Locate the cell with the specified text and output its (X, Y) center coordinate. 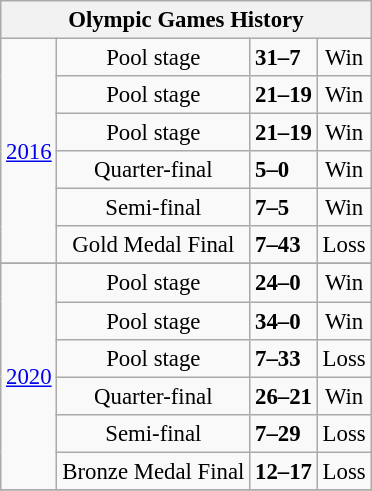
26–21 (284, 396)
7–29 (284, 433)
2020 (29, 377)
Gold Medal Final (154, 245)
Olympic Games History (186, 20)
2016 (29, 152)
5–0 (284, 170)
24–0 (284, 283)
7–5 (284, 208)
Bronze Medal Final (154, 471)
7–33 (284, 358)
31–7 (284, 58)
7–43 (284, 245)
12–17 (284, 471)
34–0 (284, 321)
